From the cell containing the given text, extract its center point as (X, Y) coordinate. 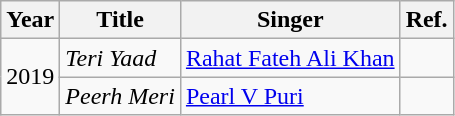
Rahat Fateh Ali Khan (290, 58)
Peerh Meri (120, 96)
Title (120, 20)
Pearl V Puri (290, 96)
Teri Yaad (120, 58)
Year (30, 20)
Singer (290, 20)
2019 (30, 77)
Ref. (426, 20)
